Locate the cell with the specified text and output its (X, Y) center coordinate. 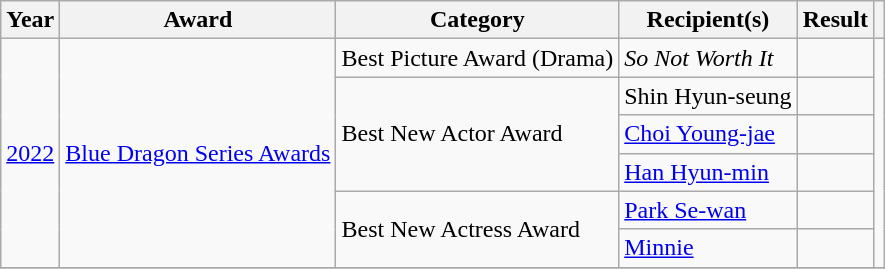
2022 (30, 153)
Blue Dragon Series Awards (198, 153)
Award (198, 20)
Minnie (708, 248)
Shin Hyun-seung (708, 96)
Year (30, 20)
Best Picture Award (Drama) (478, 58)
Choi Young-jae (708, 134)
So Not Worth It (708, 58)
Category (478, 20)
Best New Actor Award (478, 134)
Recipient(s) (708, 20)
Han Hyun-min (708, 172)
Park Se-wan (708, 210)
Result (835, 20)
Best New Actress Award (478, 229)
